Identify which cell holds the provided text, then report its [X, Y] central coordinate. 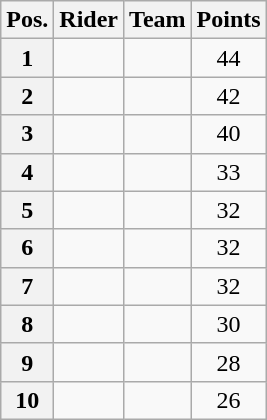
Team [158, 20]
44 [228, 58]
7 [28, 286]
9 [28, 362]
8 [28, 324]
28 [228, 362]
Points [228, 20]
30 [228, 324]
Rider [89, 20]
4 [28, 172]
10 [28, 400]
40 [228, 134]
3 [28, 134]
26 [228, 400]
1 [28, 58]
33 [228, 172]
5 [28, 210]
Pos. [28, 20]
2 [28, 96]
6 [28, 248]
42 [228, 96]
